From the cell containing the given text, extract its center point as (X, Y) coordinate. 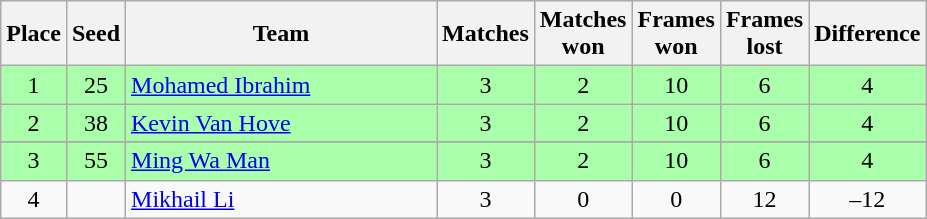
Difference (868, 34)
Frames won (676, 34)
Kevin Van Hove (282, 123)
25 (96, 85)
12 (764, 199)
Place (34, 34)
Seed (96, 34)
Frames lost (764, 34)
1 (34, 85)
Mohamed Ibrahim (282, 85)
38 (96, 123)
Matches (486, 34)
Ming Wa Man (282, 161)
Matches won (583, 34)
55 (96, 161)
–12 (868, 199)
Mikhail Li (282, 199)
Team (282, 34)
